Find where the given text appears and provide that cell's center as (X, Y) coordinate. 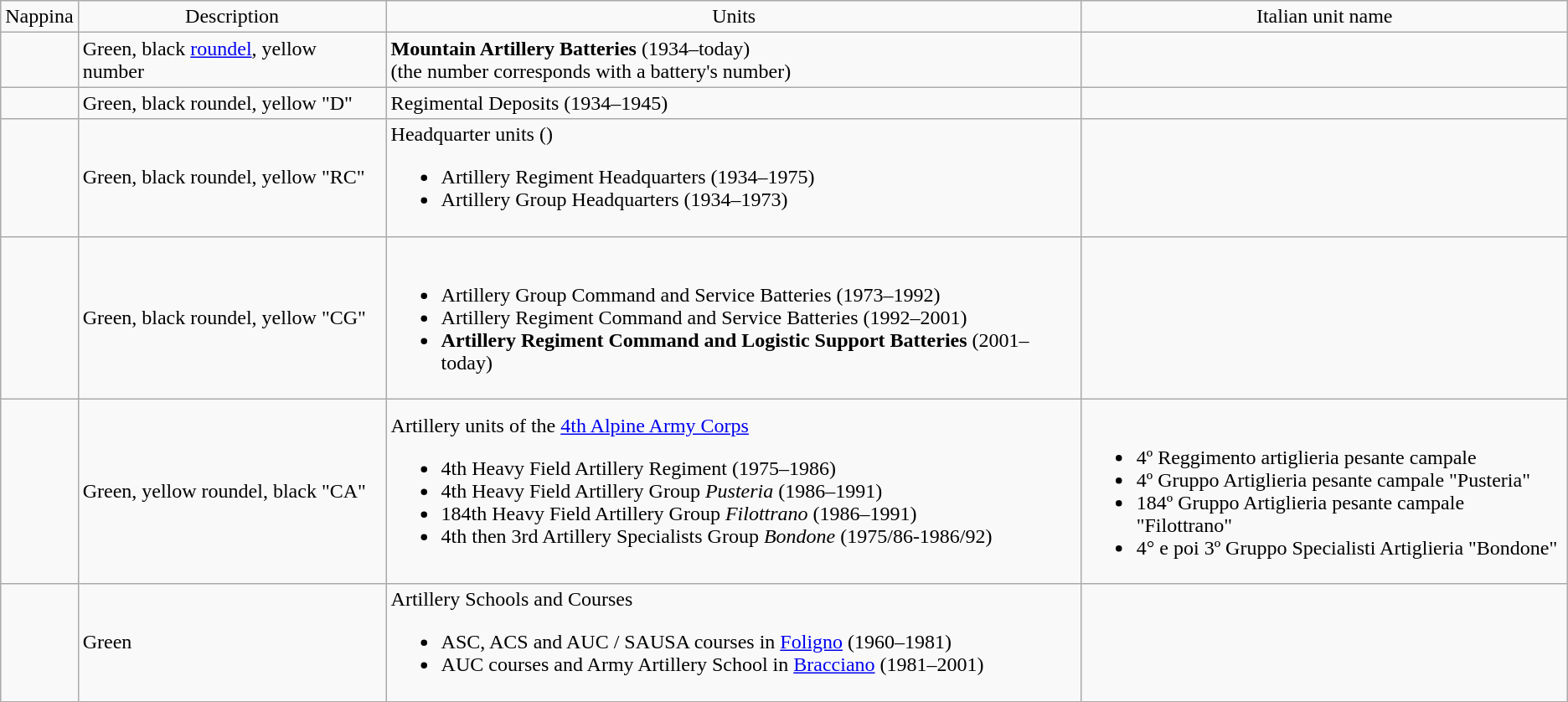
Nappina (39, 17)
Green, black roundel, yellow "CG" (232, 317)
Green, black roundel, yellow number (232, 60)
Mountain Artillery Batteries (1934–today)(the number corresponds with a battery's number) (734, 60)
Headquarter units ()Artillery Regiment Headquarters (1934–1975)Artillery Group Headquarters (1934–1973) (734, 178)
Green (232, 643)
Units (734, 17)
Green, black roundel, yellow "D" (232, 103)
Description (232, 17)
Green, yellow roundel, black "CA" (232, 491)
Italian unit name (1324, 17)
Artillery Schools and CoursesASC, ACS and AUC / SAUSA courses in Foligno (1960–1981)AUC courses and Army Artillery School in Bracciano (1981–2001) (734, 643)
Green, black roundel, yellow "RC" (232, 178)
Regimental Deposits (1934–1945) (734, 103)
